Find where the given text appears and provide that cell's center as (X, Y) coordinate. 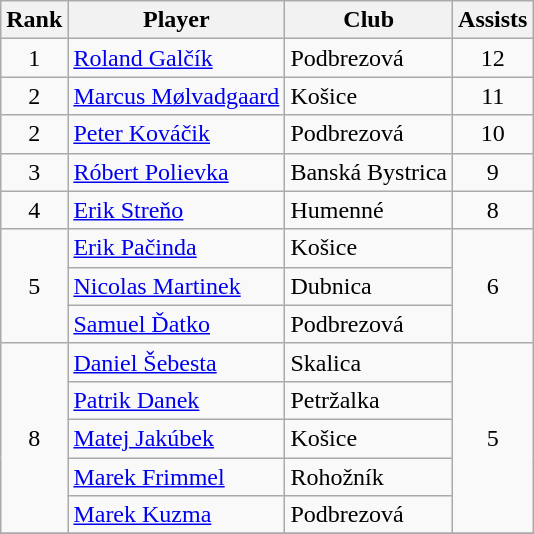
Roland Galčík (176, 58)
1 (34, 58)
Matej Jakúbek (176, 438)
Banská Bystrica (369, 172)
11 (493, 96)
Peter Kováčik (176, 134)
Player (176, 20)
Samuel Ďatko (176, 324)
Marcus Mølvadgaard (176, 96)
10 (493, 134)
6 (493, 286)
Club (369, 20)
Patrik Danek (176, 400)
Erik Streňo (176, 210)
Róbert Polievka (176, 172)
9 (493, 172)
Rohožník (369, 477)
3 (34, 172)
Daniel Šebesta (176, 362)
Humenné (369, 210)
Marek Kuzma (176, 515)
Marek Frimmel (176, 477)
Skalica (369, 362)
4 (34, 210)
12 (493, 58)
Rank (34, 20)
Petržalka (369, 400)
Nicolas Martinek (176, 286)
Dubnica (369, 286)
Erik Pačinda (176, 248)
Assists (493, 20)
